Capture the cell that displays the provided text and extract its (X, Y) central coordinate. 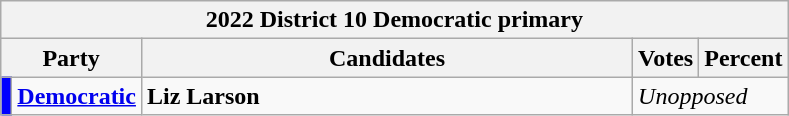
2022 District 10 Democratic primary (394, 20)
Percent (744, 58)
Party (72, 58)
Liz Larson (386, 96)
Votes (666, 58)
Candidates (386, 58)
Unopposed (710, 96)
Democratic (77, 96)
